Determine the [X, Y] coordinate at the center of the cell enclosing the given text.  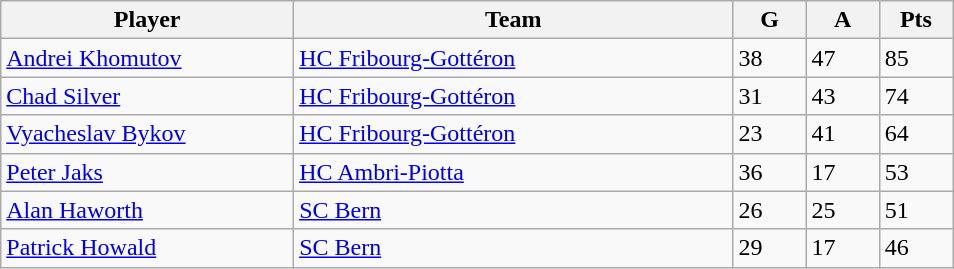
36 [770, 172]
51 [916, 210]
HC Ambri-Piotta [514, 172]
23 [770, 134]
Team [514, 20]
31 [770, 96]
85 [916, 58]
Andrei Khomutov [148, 58]
25 [842, 210]
G [770, 20]
Vyacheslav Bykov [148, 134]
29 [770, 248]
Patrick Howald [148, 248]
41 [842, 134]
46 [916, 248]
Player [148, 20]
A [842, 20]
43 [842, 96]
26 [770, 210]
38 [770, 58]
47 [842, 58]
Pts [916, 20]
74 [916, 96]
53 [916, 172]
Peter Jaks [148, 172]
64 [916, 134]
Alan Haworth [148, 210]
Chad Silver [148, 96]
